Output the [x, y] coordinate of the center of the cell containing the given text.  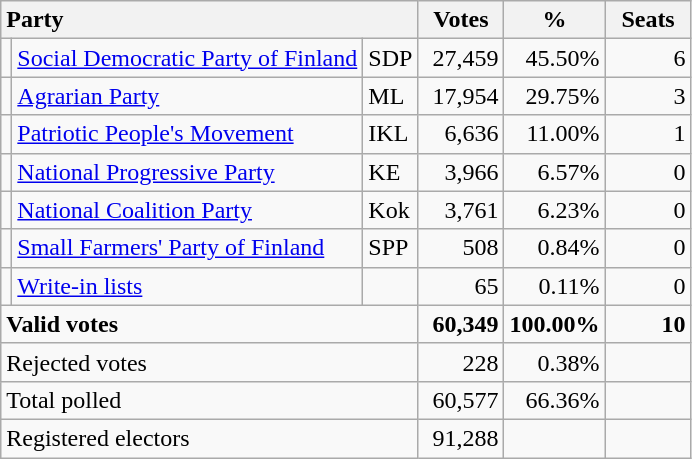
66.36% [554, 400]
Rejected votes [210, 362]
% [554, 20]
6,636 [461, 134]
Kok [390, 210]
6.23% [554, 210]
SPP [390, 248]
17,954 [461, 96]
45.50% [554, 58]
0.84% [554, 248]
3,966 [461, 172]
Agrarian Party [188, 96]
27,459 [461, 58]
508 [461, 248]
SDP [390, 58]
ML [390, 96]
0.11% [554, 286]
6.57% [554, 172]
29.75% [554, 96]
Patriotic People's Movement [188, 134]
Valid votes [210, 324]
91,288 [461, 438]
Party [210, 20]
11.00% [554, 134]
6 [648, 58]
National Progressive Party [188, 172]
60,349 [461, 324]
3 [648, 96]
Total polled [210, 400]
60,577 [461, 400]
100.00% [554, 324]
Small Farmers' Party of Finland [188, 248]
10 [648, 324]
228 [461, 362]
IKL [390, 134]
3,761 [461, 210]
0.38% [554, 362]
Votes [461, 20]
Write-in lists [188, 286]
National Coalition Party [188, 210]
65 [461, 286]
KE [390, 172]
1 [648, 134]
Social Democratic Party of Finland [188, 58]
Seats [648, 20]
Registered electors [210, 438]
